Identify which cell holds the provided text, then report its (X, Y) central coordinate. 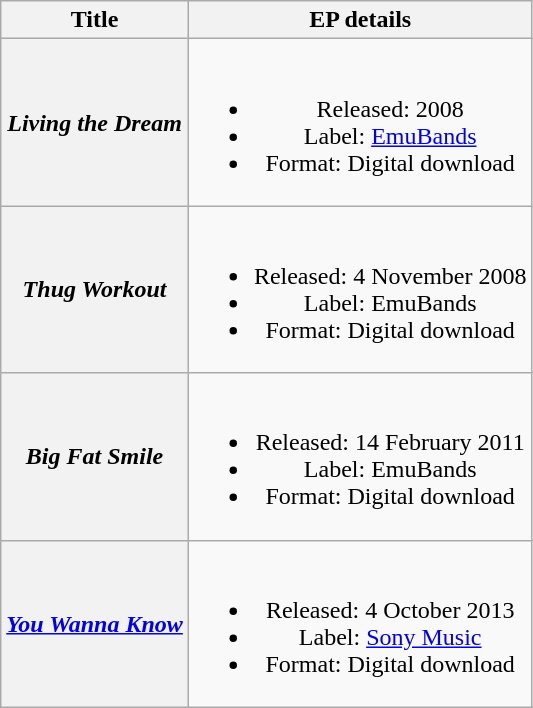
Big Fat Smile (95, 456)
EP details (360, 20)
Released: 14 February 2011Label: EmuBandsFormat: Digital download (360, 456)
Living the Dream (95, 122)
Thug Workout (95, 290)
Released: 2008Label: EmuBandsFormat: Digital download (360, 122)
You Wanna Know (95, 624)
Title (95, 20)
Released: 4 October 2013Label: Sony MusicFormat: Digital download (360, 624)
Released: 4 November 2008Label: EmuBandsFormat: Digital download (360, 290)
